Return the (X, Y) coordinate for the center point of the cell that contains the specified text.  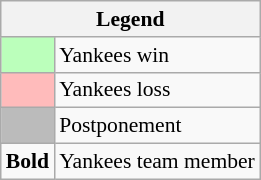
Yankees win (157, 55)
Postponement (157, 126)
Bold (28, 162)
Yankees loss (157, 90)
Yankees team member (157, 162)
Legend (130, 19)
